Locate the cell with the specified text and output its [X, Y] center coordinate. 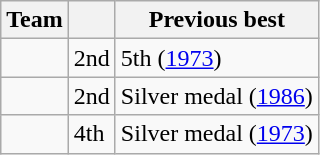
Previous best [216, 20]
5th (1973) [216, 58]
Silver medal (1986) [216, 96]
Silver medal (1973) [216, 134]
4th [92, 134]
Team [35, 20]
